From the cell containing the given text, extract its center point as (x, y) coordinate. 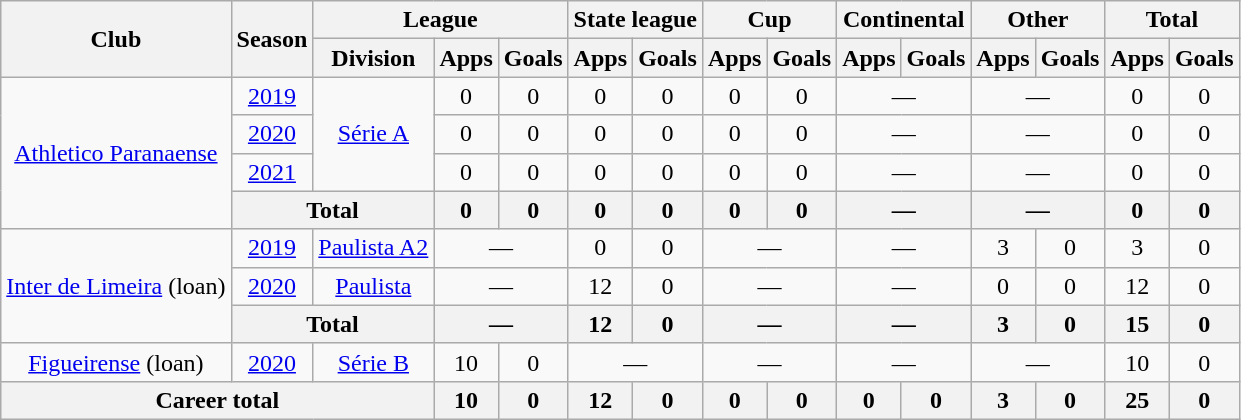
Career total (218, 400)
Division (374, 58)
Série B (374, 362)
Continental (904, 20)
2021 (272, 172)
Other (1038, 20)
Athletico Paranaense (116, 153)
Inter de Limeira (loan) (116, 286)
Paulista A2 (374, 248)
League (440, 20)
Figueirense (loan) (116, 362)
Paulista (374, 286)
25 (1137, 400)
State league (635, 20)
Season (272, 39)
Club (116, 39)
Série A (374, 134)
15 (1137, 324)
Cup (769, 20)
